Pinpoint the cell where the given text exists, returning its [X, Y] midpoint coordinate. 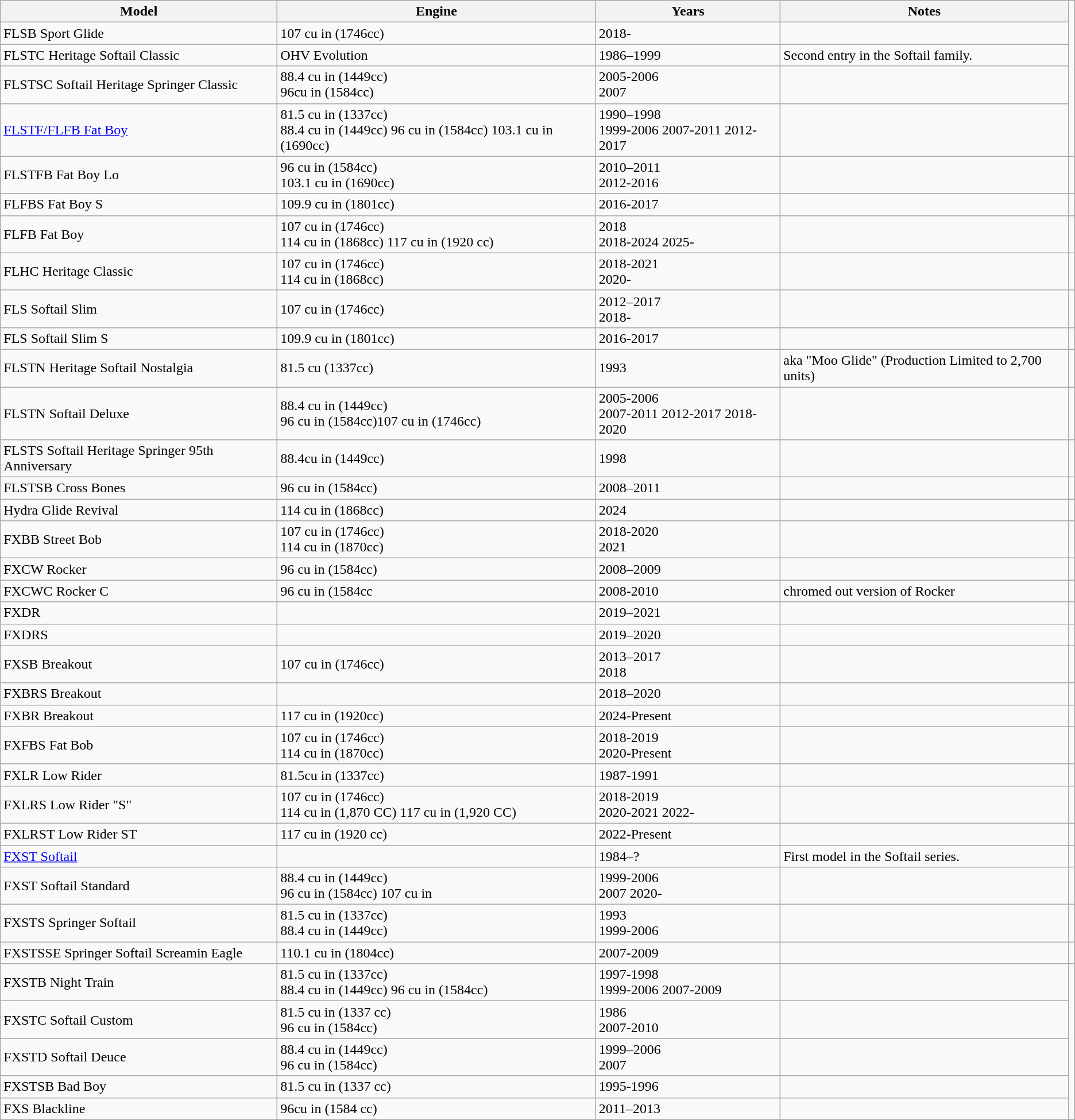
96 cu in (1584cc)103.1 cu in (1690cc) [436, 175]
Engine [436, 11]
FLHC Heritage Classic [139, 271]
FXBRS Breakout [139, 694]
chromed out version of Rocker [925, 591]
88.4cu in (1449cc) [436, 458]
FLS Softail Slim [139, 309]
2007-2009 [688, 953]
81.5 cu in (1337 cc) [436, 1087]
Notes [925, 11]
2008–2011 [688, 488]
107 cu in (1746cc)114 cu in (1868cc) 117 cu in (1920 cc) [436, 234]
FXCWC Rocker C [139, 591]
FXSTSB Bad Boy [139, 1087]
1987-1991 [688, 775]
FLSTS Softail Heritage Springer 95th Anniversary [139, 458]
1984–? [688, 856]
117 cu in (1920 cc) [436, 834]
96cu in (1584 cc) [436, 1109]
2018-20202021 [688, 540]
FXSTS Springer Softail [139, 924]
2013–20172018 [688, 664]
88.4 cu in (1449cc)96 cu in (1584cc) 107 cu in [436, 886]
2019–2020 [688, 635]
2018-20192020-2021 2022- [688, 804]
FXFBS Fat Bob [139, 746]
FLFBS Fat Boy S [139, 204]
FXBR Breakout [139, 716]
First model in the Softail series. [925, 856]
107 cu in (1746cc)114 cu in (1868cc) [436, 271]
107 cu in (1746cc)114 cu in (1,870 CC) 117 cu in (1,920 CC) [436, 804]
88.4 cu in (1449cc)96cu in (1584cc) [436, 85]
19862007-2010 [688, 1020]
19931999-2006 [688, 924]
FXST Softail [139, 856]
2022-Present [688, 834]
FLS Softail Slim S [139, 338]
aka "Moo Glide" (Production Limited to 2,700 units) [925, 368]
20182018-2024 2025- [688, 234]
FXSTSSE Springer Softail Screamin Eagle [139, 953]
2012–20172018- [688, 309]
FXCW Rocker [139, 569]
1997-19981999-2006 2007-2009 [688, 982]
1986–1999 [688, 55]
2019–2021 [688, 613]
1999-20062007 2020- [688, 886]
FXS Blackline [139, 1109]
FLSTFB Fat Boy Lo [139, 175]
114 cu in (1868cc) [436, 510]
96 cu in (1584cc [436, 591]
1990–19981999-2006 2007-2011 2012-2017 [688, 130]
Hydra Glide Revival [139, 510]
2024-Present [688, 716]
81.5 cu (1337cc) [436, 368]
Second entry in the Softail family. [925, 55]
1995-1996 [688, 1087]
Model [139, 11]
81.5cu in (1337cc) [436, 775]
81.5 cu in (1337cc)88.4 cu in (1449cc) [436, 924]
2011–2013 [688, 1109]
FXSTC Softail Custom [139, 1020]
2005-20062007-2011 2012-2017 2018-2020 [688, 414]
FXDRS [139, 635]
2008-2010 [688, 591]
2008–2009 [688, 569]
FXBB Street Bob [139, 540]
FXSTB Night Train [139, 982]
OHV Evolution [436, 55]
88.4 cu in (1449cc)96 cu in (1584cc) [436, 1057]
2005-20062007 [688, 85]
88.4 cu in (1449cc)96 cu in (1584cc)107 cu in (1746cc) [436, 414]
2018- [688, 33]
FLSTN Heritage Softail Nostalgia [139, 368]
2010–20112012-2016 [688, 175]
FLSTN Softail Deluxe [139, 414]
FLSTF/FLFB Fat Boy [139, 130]
FLSTSB Cross Bones [139, 488]
81.5 cu in (1337cc)88.4 cu in (1449cc) 96 cu in (1584cc) 103.1 cu in (1690cc) [436, 130]
2018–2020 [688, 694]
FXDR [139, 613]
FXLRST Low Rider ST [139, 834]
FXSTD Softail Deuce [139, 1057]
FXST Softail Standard [139, 886]
2018-20212020- [688, 271]
FLSTSC Softail Heritage Springer Classic [139, 85]
2024 [688, 510]
FLSTC Heritage Softail Classic [139, 55]
FXSB Breakout [139, 664]
117 cu in (1920cc) [436, 716]
81.5 cu in (1337 cc)96 cu in (1584cc) [436, 1020]
1999–20062007 [688, 1057]
110.1 cu in (1804cc) [436, 953]
1998 [688, 458]
FXLRS Low Rider "S" [139, 804]
FXLR Low Rider [139, 775]
FLSB Sport Glide [139, 33]
2018-20192020-Present [688, 746]
FLFB Fat Boy [139, 234]
1993 [688, 368]
81.5 cu in (1337cc)88.4 cu in (1449cc) 96 cu in (1584cc) [436, 982]
Years [688, 11]
